Determine the (X, Y) coordinate at the center of the cell enclosing the given text.  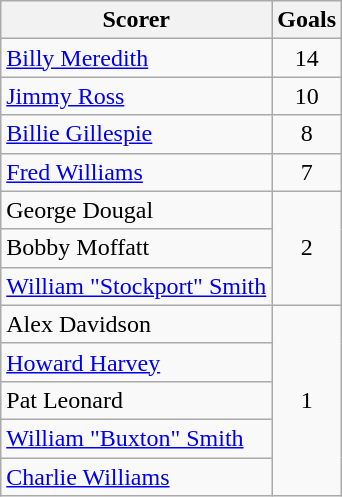
Alex Davidson (136, 324)
Billy Meredith (136, 58)
William "Stockport" Smith (136, 286)
Bobby Moffatt (136, 248)
William "Buxton" Smith (136, 438)
George Dougal (136, 210)
Charlie Williams (136, 477)
8 (307, 134)
Pat Leonard (136, 400)
Jimmy Ross (136, 96)
Fred Williams (136, 172)
2 (307, 248)
7 (307, 172)
10 (307, 96)
14 (307, 58)
Scorer (136, 20)
Goals (307, 20)
Billie Gillespie (136, 134)
Howard Harvey (136, 362)
1 (307, 400)
